Search for the cell housing the specified text and yield its [X, Y] center coordinate. 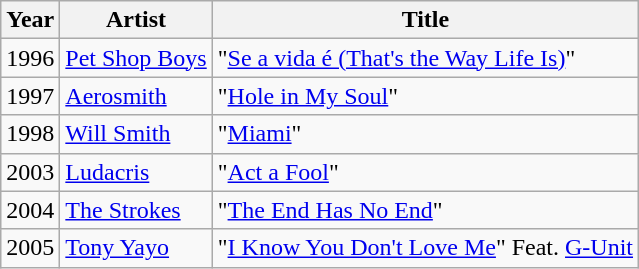
"The End Has No End" [425, 210]
Title [425, 20]
"Miami" [425, 134]
1998 [30, 134]
2005 [30, 248]
"Se a vida é (That's the Way Life Is)" [425, 58]
2003 [30, 172]
The Strokes [136, 210]
"Act a Fool" [425, 172]
Year [30, 20]
Ludacris [136, 172]
Artist [136, 20]
Aerosmith [136, 96]
2004 [30, 210]
Tony Yayo [136, 248]
Will Smith [136, 134]
1996 [30, 58]
"Hole in My Soul" [425, 96]
"I Know You Don't Love Me" Feat. G-Unit [425, 248]
Pet Shop Boys [136, 58]
1997 [30, 96]
